Output the [x, y] coordinate of the center of the cell containing the given text.  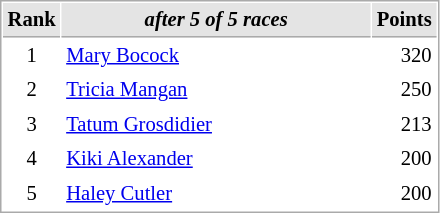
4 [32, 158]
Points [404, 20]
after 5 of 5 races [216, 20]
Mary Bocock [216, 56]
Haley Cutler [216, 194]
250 [404, 90]
320 [404, 56]
Tricia Mangan [216, 90]
Rank [32, 20]
1 [32, 56]
Tatum Grosdidier [216, 124]
3 [32, 124]
5 [32, 194]
213 [404, 124]
Kiki Alexander [216, 158]
2 [32, 90]
